Detect which cell encompasses the target text, then output its (x, y) center coordinate. 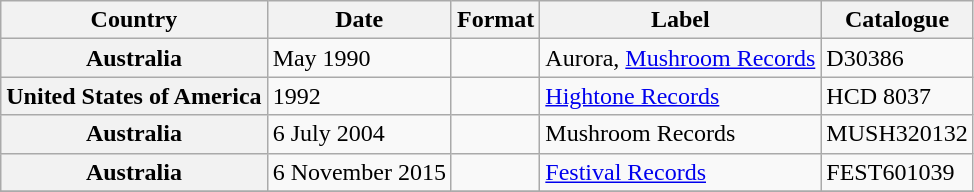
HCD 8037 (897, 96)
Festival Records (680, 172)
6 July 2004 (359, 134)
Format (495, 20)
Aurora, Mushroom Records (680, 58)
United States of America (134, 96)
6 November 2015 (359, 172)
Hightone Records (680, 96)
Label (680, 20)
D30386 (897, 58)
FEST601039 (897, 172)
1992 (359, 96)
Country (134, 20)
Mushroom Records (680, 134)
May 1990 (359, 58)
MUSH320132 (897, 134)
Catalogue (897, 20)
Date (359, 20)
